Return (X, Y) of the center of cell containing provided text 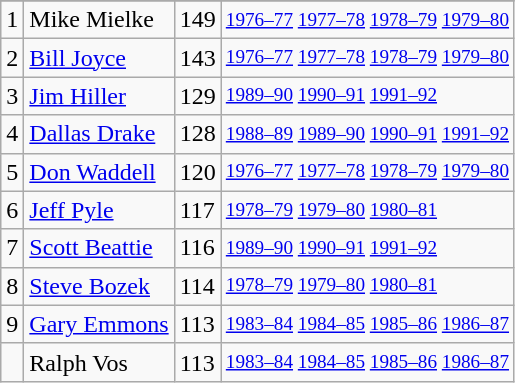
Jim Hiller (99, 96)
Jeff Pyle (99, 210)
6 (12, 210)
116 (198, 248)
9 (12, 324)
7 (12, 248)
2 (12, 58)
1 (12, 20)
128 (198, 134)
Dallas Drake (99, 134)
Bill Joyce (99, 58)
Don Waddell (99, 172)
Ralph Vos (99, 362)
Scott Beattie (99, 248)
Gary Emmons (99, 324)
117 (198, 210)
120 (198, 172)
8 (12, 286)
5 (12, 172)
3 (12, 96)
143 (198, 58)
149 (198, 20)
Steve Bozek (99, 286)
114 (198, 286)
Mike Mielke (99, 20)
1988–89 1989–90 1990–91 1991–92 (367, 134)
4 (12, 134)
129 (198, 96)
